Extract the (x, y) coordinate from the center of the cell holding the provided text.  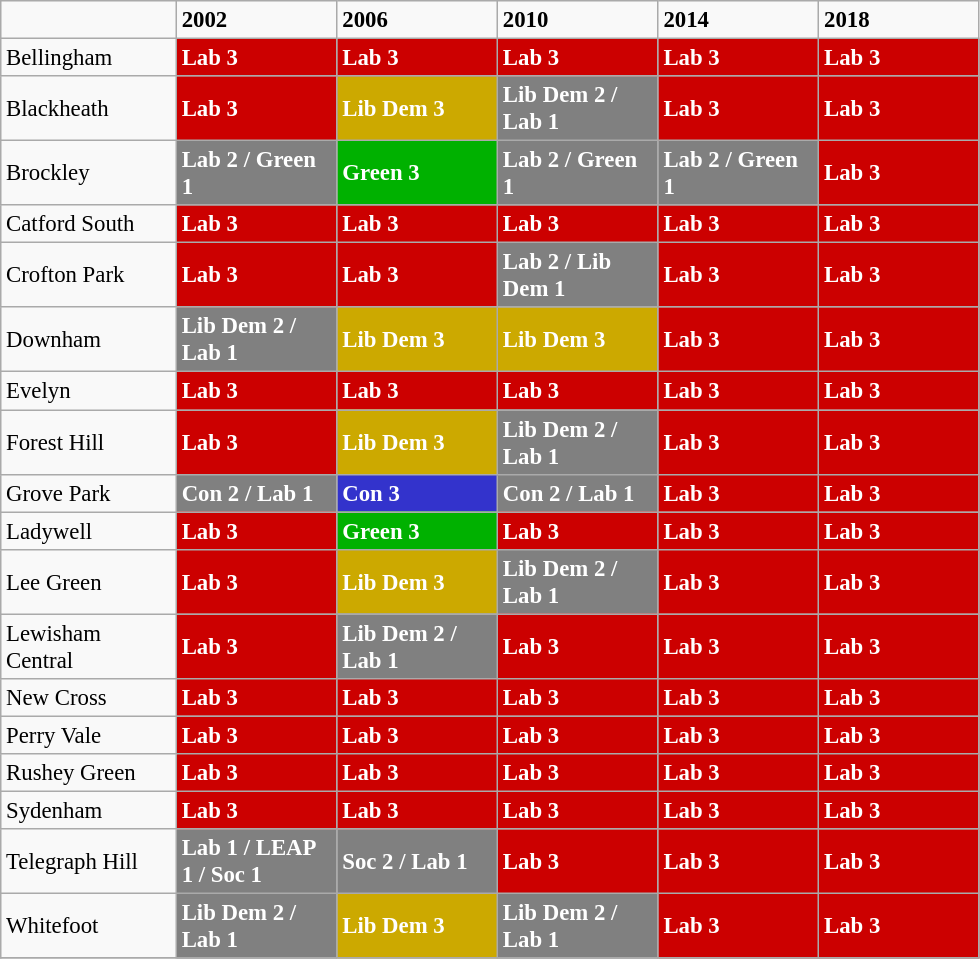
Perry Vale (89, 735)
Rushey Green (89, 773)
Lab 2 / Lib Dem 1 (578, 276)
Brockley (89, 174)
Evelyn (89, 391)
2002 (256, 20)
Lewisham Central (89, 646)
2010 (578, 20)
Crofton Park (89, 276)
Sydenham (89, 810)
Catford South (89, 224)
2014 (738, 20)
Soc 2 / Lab 1 (418, 862)
Forest Hill (89, 442)
2006 (418, 20)
Telegraph Hill (89, 862)
Whitefoot (89, 926)
Ladywell (89, 531)
Downham (89, 340)
Grove Park (89, 493)
Bellingham (89, 58)
Con 3 (418, 493)
New Cross (89, 698)
Blackheath (89, 108)
Lab 1 / LEAP 1 / Soc 1 (256, 862)
Lee Green (89, 582)
2018 (900, 20)
